Provide the [x, y] coordinate of the cell's center where the given text is located.  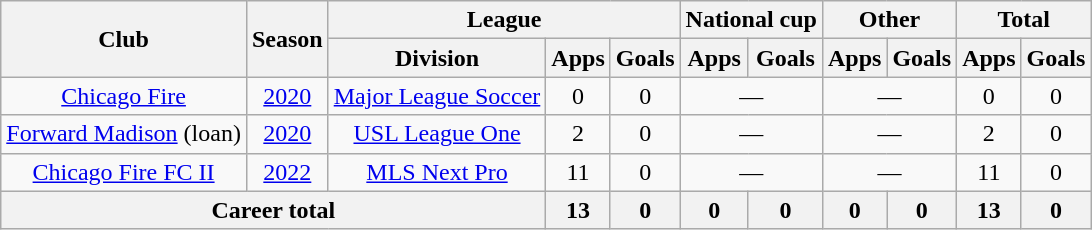
Total [1024, 20]
Career total [274, 210]
Other [889, 20]
National cup [751, 20]
Forward Madison (loan) [124, 134]
USL League One [437, 134]
League [504, 20]
2022 [287, 172]
Major League Soccer [437, 96]
Season [287, 39]
Chicago Fire [124, 96]
Chicago Fire FC II [124, 172]
Division [437, 58]
MLS Next Pro [437, 172]
Club [124, 39]
